Scan for the cell matching the given text and deliver its [x, y] coordinate at center. 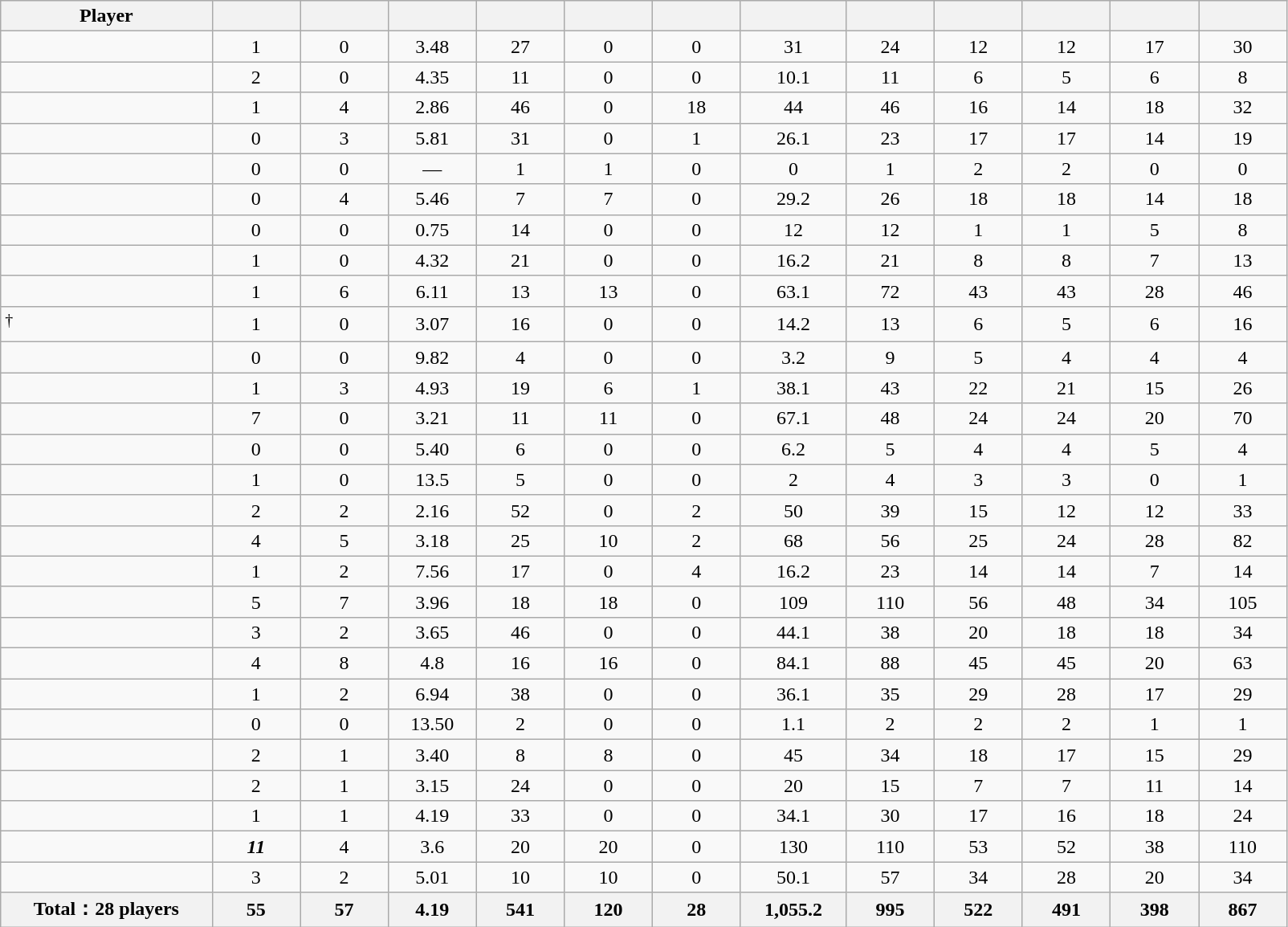
36.1 [793, 694]
39 [891, 510]
3.48 [432, 47]
34.1 [793, 816]
120 [609, 909]
4.93 [432, 388]
4.35 [432, 77]
6.94 [432, 694]
9.82 [432, 357]
0.75 [432, 230]
867 [1243, 909]
6.11 [432, 291]
55 [256, 909]
32 [1243, 108]
29.2 [793, 199]
5.46 [432, 199]
105 [1243, 602]
53 [978, 847]
5.40 [432, 449]
44.1 [793, 632]
63.1 [793, 291]
68 [793, 541]
109 [793, 602]
35 [891, 694]
27 [520, 47]
67.1 [793, 419]
13.50 [432, 725]
Total：28 players [106, 909]
491 [1066, 909]
50 [793, 510]
522 [978, 909]
72 [891, 291]
5.81 [432, 138]
3.18 [432, 541]
82 [1243, 541]
3.07 [432, 325]
1,055.2 [793, 909]
2.16 [432, 510]
3.21 [432, 419]
398 [1155, 909]
26.1 [793, 138]
130 [793, 847]
84.1 [793, 664]
3.96 [432, 602]
63 [1243, 664]
88 [891, 664]
Player [106, 16]
13.5 [432, 480]
4.32 [432, 260]
70 [1243, 419]
4.8 [432, 664]
2.86 [432, 108]
995 [891, 909]
22 [978, 388]
— [432, 169]
6.2 [793, 449]
38.1 [793, 388]
50.1 [793, 877]
3.65 [432, 632]
5.01 [432, 877]
44 [793, 108]
10.1 [793, 77]
3.40 [432, 755]
3.15 [432, 786]
3.2 [793, 357]
7.56 [432, 571]
† [106, 325]
3.6 [432, 847]
541 [520, 909]
9 [891, 357]
14.2 [793, 325]
1.1 [793, 725]
